Find where the given text appears and provide that cell's center as (x, y) coordinate. 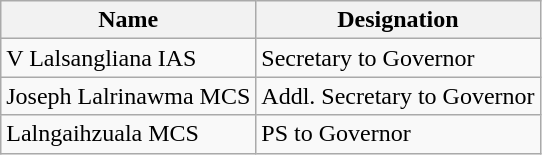
Addl. Secretary to Governor (398, 96)
Secretary to Governor (398, 58)
Name (128, 20)
Joseph Lalrinawma MCS (128, 96)
Lalngaihzuala MCS (128, 134)
PS to Governor (398, 134)
Designation (398, 20)
V Lalsangliana IAS (128, 58)
